Find where the given text appears and provide that cell's center as [x, y] coordinate. 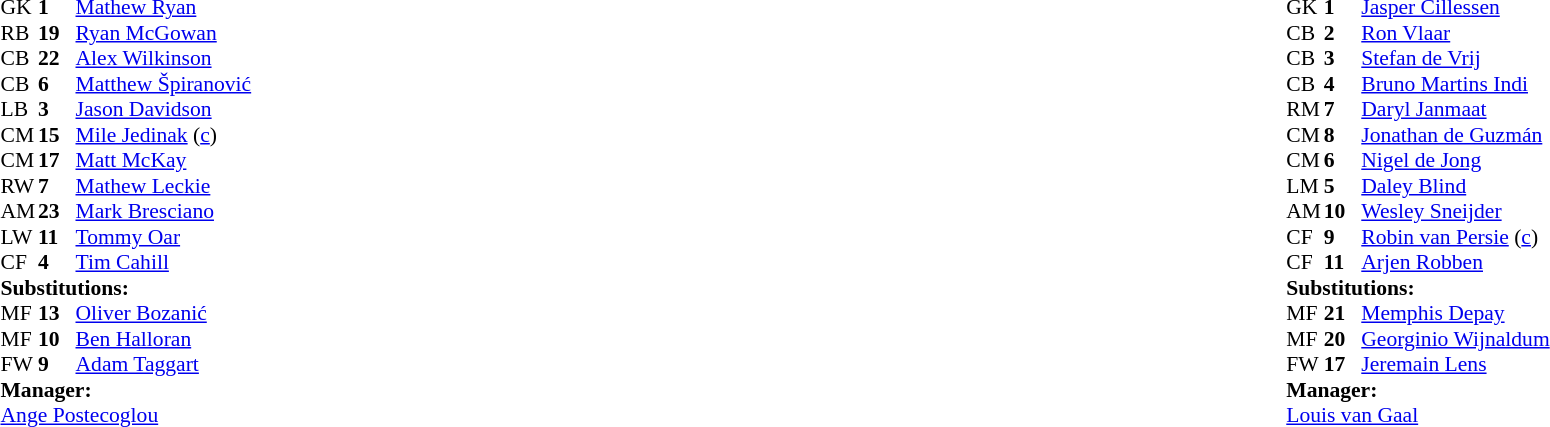
Georginio Wijnaldum [1455, 339]
Jason Davidson [164, 109]
LW [19, 237]
Mile Jedinak (c) [164, 135]
LB [19, 109]
Oliver Bozanić [164, 313]
Daryl Janmaat [1455, 109]
13 [57, 313]
Bruno Martins Indi [1455, 84]
2 [1343, 33]
Ryan McGowan [164, 33]
RM [1305, 109]
Matt McKay [164, 161]
Memphis Depay [1455, 313]
Jonathan de Guzmán [1455, 135]
Wesley Sneijder [1455, 211]
LM [1305, 186]
Ben Halloran [164, 339]
RW [19, 186]
Mathew Leckie [164, 186]
Arjen Robben [1455, 263]
8 [1343, 135]
Tommy Oar [164, 237]
22 [57, 59]
20 [1343, 339]
Robin van Persie (c) [1455, 237]
15 [57, 135]
Adam Taggart [164, 365]
Stefan de Vrij [1455, 59]
Nigel de Jong [1455, 161]
21 [1343, 313]
Daley Blind [1455, 186]
Mark Bresciano [164, 211]
Ron Vlaar [1455, 33]
RB [19, 33]
Matthew Špiranović [164, 84]
5 [1343, 186]
Alex Wilkinson [164, 59]
23 [57, 211]
Jeremain Lens [1455, 365]
19 [57, 33]
Tim Cahill [164, 263]
